Return (X, Y) of the center of cell containing provided text 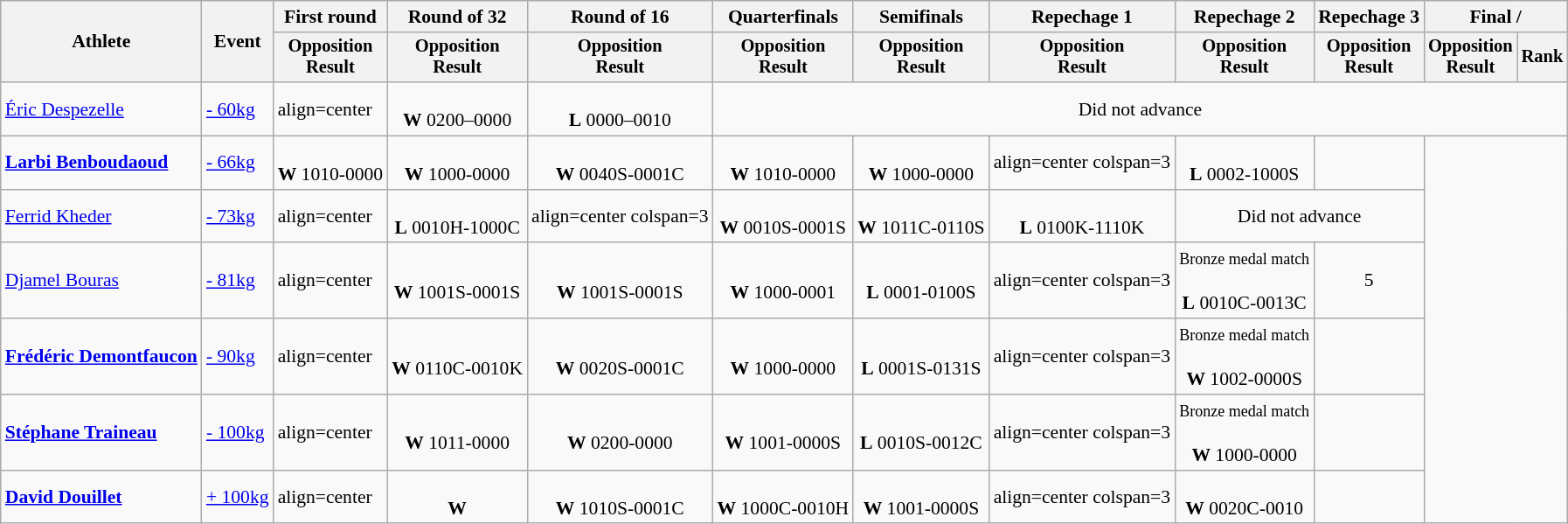
Repechage 2 (1245, 17)
L 0010S-0012C (921, 432)
Éric Despezelle (101, 108)
- 100kg (238, 432)
Bronze medal matchL 0010C-0013C (1245, 282)
W 1000-0001 (783, 282)
Repechage 1 (1082, 17)
Final / (1495, 17)
Djamel Bouras (101, 282)
Stéphane Traineau (101, 432)
- 60kg (238, 108)
Rank (1543, 58)
L 0001S-0131S (921, 357)
L 0000–0010 (620, 108)
W 0020C-0010 (1245, 497)
Frédéric Demontfaucon (101, 357)
W 1011C-0110S (921, 217)
W 1010S-0001C (620, 497)
W 0110C-0010K (457, 357)
W 0040S-0001C (620, 163)
- 81kg (238, 282)
W 0200-0000 (620, 432)
Bronze medal matchW 1000-0000 (1245, 432)
Larbi Benboudaoud (101, 163)
W 0010S-0001S (783, 217)
- 66kg (238, 163)
David Douillet (101, 497)
W 1000C-0010H (783, 497)
L 0100K-1110K (1082, 217)
Repechage 3 (1369, 17)
Event (238, 42)
Round of 16 (620, 17)
W 1011-0000 (457, 432)
Athlete (101, 42)
W 0020S-0001C (620, 357)
W 0200–0000 (457, 108)
Bronze medal matchW 1002-0000S (1245, 357)
5 (1369, 282)
L 0010H-1000C (457, 217)
L 0001-0100S (921, 282)
Ferrid Kheder (101, 217)
- 73kg (238, 217)
Semifinals (921, 17)
W (457, 497)
First round (330, 17)
L 0002-1000S (1245, 163)
Round of 32 (457, 17)
- 90kg (238, 357)
Quarterfinals (783, 17)
+ 100kg (238, 497)
